Detect which cell encompasses the target text, then output its [X, Y] center coordinate. 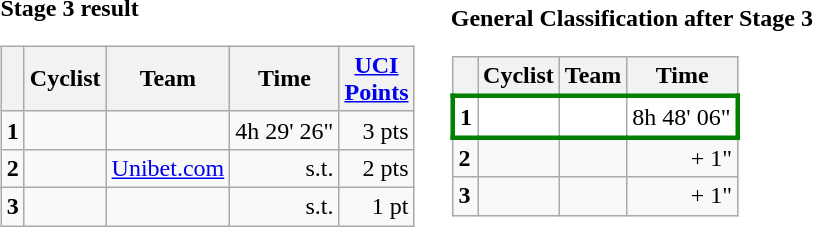
1 pt [376, 206]
UCIPoints [376, 78]
8h 48' 06" [682, 116]
4h 29' 26" [284, 130]
Unibet.com [168, 168]
3 pts [376, 130]
2 pts [376, 168]
